Capture the cell that displays the provided text and extract its [x, y] central coordinate. 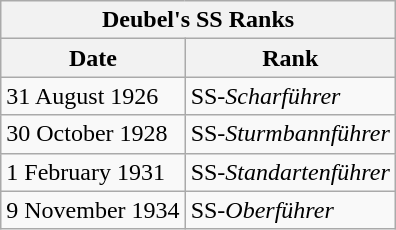
31 August 1926 [93, 96]
9 November 1934 [93, 210]
1 February 1931 [93, 172]
Deubel's SS Ranks [198, 20]
Date [93, 58]
Rank [290, 58]
SS-Sturmbannführer [290, 134]
SS-Oberführer [290, 210]
SS-Standartenführer [290, 172]
SS-Scharführer [290, 96]
30 October 1928 [93, 134]
